Provide the [X, Y] coordinate of the cell's center where the given text is located.  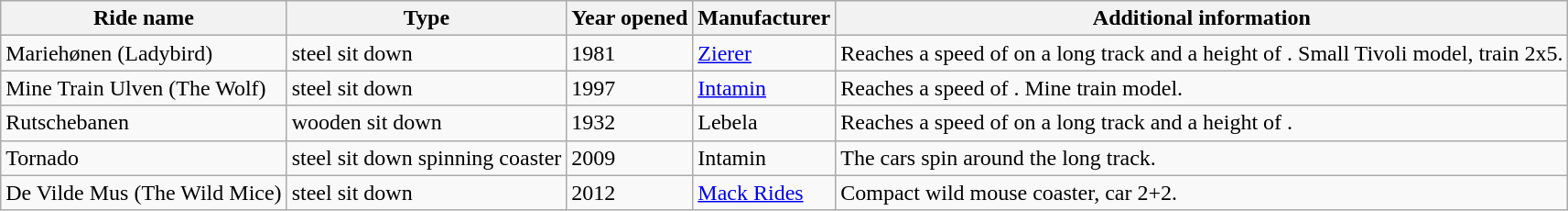
Tornado [144, 158]
Mack Rides [764, 193]
Year opened [630, 18]
Ride name [144, 18]
1997 [630, 88]
wooden sit down [427, 123]
2009 [630, 158]
Reaches a speed of on a long track and a height of . Small Tivoli model, train 2x5. [1202, 53]
The cars spin around the long track. [1202, 158]
Rutschebanen [144, 123]
Mine Train Ulven (The Wolf) [144, 88]
Additional information [1202, 18]
Reaches a speed of on a long track and a height of . [1202, 123]
Zierer [764, 53]
Mariehønen (Ladybird) [144, 53]
2012 [630, 193]
1932 [630, 123]
1981 [630, 53]
De Vilde Mus (The Wild Mice) [144, 193]
Manufacturer [764, 18]
Reaches a speed of . Mine train model. [1202, 88]
Type [427, 18]
steel sit down spinning coaster [427, 158]
Lebela [764, 123]
Compact wild mouse coaster, car 2+2. [1202, 193]
